Return [x, y] of the center of cell containing provided text 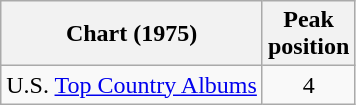
Chart (1975) [132, 34]
U.S. Top Country Albums [132, 85]
Peakposition [308, 34]
4 [308, 85]
